For the text-containing cell, return its midpoint in (X, Y) coordinate format. 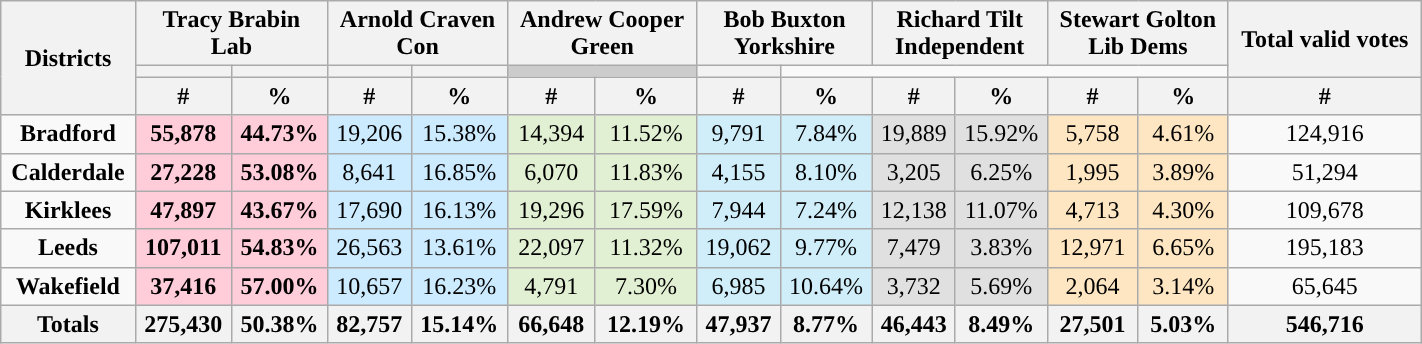
6.25% (1001, 172)
2,064 (1092, 286)
9,791 (738, 134)
10.64% (826, 286)
53.08% (279, 172)
4.30% (1184, 210)
6,070 (551, 172)
6,985 (738, 286)
26,563 (370, 248)
57.00% (279, 286)
65,645 (1324, 286)
44.73% (279, 134)
6.65% (1184, 248)
37,416 (183, 286)
22,097 (551, 248)
8,641 (370, 172)
4.61% (1184, 134)
3.83% (1001, 248)
3,732 (914, 286)
16.85% (459, 172)
51,294 (1324, 172)
27,228 (183, 172)
124,916 (1324, 134)
Stewart GoltonLib Dems (1138, 34)
14,394 (551, 134)
7.84% (826, 134)
7.30% (646, 286)
19,296 (551, 210)
11.07% (1001, 210)
275,430 (183, 324)
Districts (68, 58)
66,648 (551, 324)
7,944 (738, 210)
11.52% (646, 134)
19,889 (914, 134)
19,206 (370, 134)
47,937 (738, 324)
19,062 (738, 248)
9.77% (826, 248)
47,897 (183, 210)
11.32% (646, 248)
Wakefield (68, 286)
16.13% (459, 210)
4,791 (551, 286)
15.14% (459, 324)
8.77% (826, 324)
27,501 (1092, 324)
Leeds (68, 248)
107,011 (183, 248)
4,713 (1092, 210)
Totals (68, 324)
3.14% (1184, 286)
Kirklees (68, 210)
Bob BuxtonYorkshire (784, 34)
Bradford (68, 134)
Calderdale (68, 172)
15.38% (459, 134)
43.67% (279, 210)
8.49% (1001, 324)
55,878 (183, 134)
16.23% (459, 286)
Andrew CooperGreen (602, 34)
12.19% (646, 324)
17,690 (370, 210)
5,758 (1092, 134)
Total valid votes (1324, 39)
12,138 (914, 210)
50.38% (279, 324)
Richard TiltIndependent (960, 34)
82,757 (370, 324)
10,657 (370, 286)
17.59% (646, 210)
5.69% (1001, 286)
546,716 (1324, 324)
11.83% (646, 172)
Tracy BrabinLab (231, 34)
7,479 (914, 248)
12,971 (1092, 248)
4,155 (738, 172)
5.03% (1184, 324)
54.83% (279, 248)
3.89% (1184, 172)
109,678 (1324, 210)
7.24% (826, 210)
8.10% (826, 172)
3,205 (914, 172)
46,443 (914, 324)
1,995 (1092, 172)
Arnold CravenCon (418, 34)
15.92% (1001, 134)
13.61% (459, 248)
195,183 (1324, 248)
